Return the (X, Y) coordinate for the center point of the cell that contains the specified text.  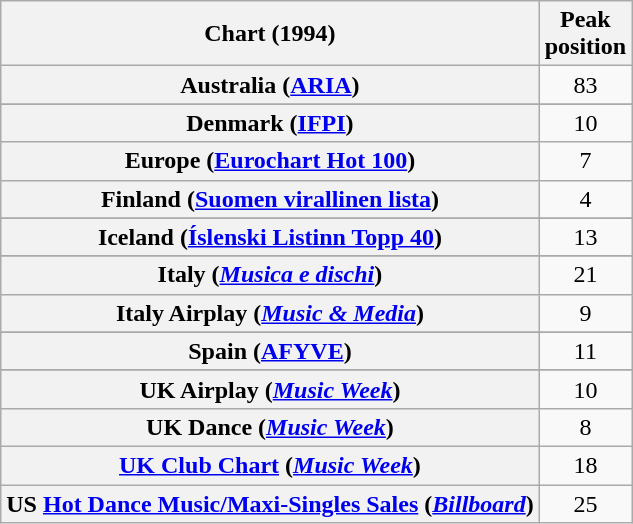
83 (585, 85)
Italy Airplay (Music & Media) (270, 313)
Denmark (IFPI) (270, 123)
Finland (Suomen virallinen lista) (270, 199)
Iceland (Íslenski Listinn Topp 40) (270, 237)
Peakposition (585, 34)
US Hot Dance Music/Maxi-Singles Sales (Billboard) (270, 503)
11 (585, 351)
25 (585, 503)
Spain (AFYVE) (270, 351)
7 (585, 161)
13 (585, 237)
9 (585, 313)
Australia (ARIA) (270, 85)
18 (585, 465)
UK Dance (Music Week) (270, 427)
Italy (Musica e dischi) (270, 275)
Europe (Eurochart Hot 100) (270, 161)
8 (585, 427)
21 (585, 275)
4 (585, 199)
UK Airplay (Music Week) (270, 389)
Chart (1994) (270, 34)
UK Club Chart (Music Week) (270, 465)
